Detect which cell encompasses the target text, then output its [x, y] center coordinate. 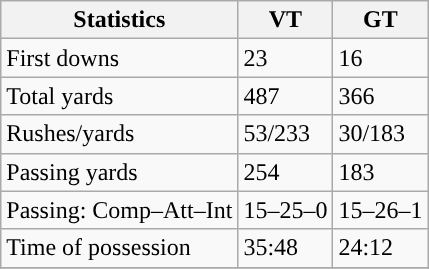
VT [286, 20]
35:48 [286, 248]
15–25–0 [286, 210]
487 [286, 96]
Passing yards [120, 172]
53/233 [286, 134]
24:12 [380, 248]
254 [286, 172]
Time of possession [120, 248]
30/183 [380, 134]
15–26–1 [380, 210]
Total yards [120, 96]
GT [380, 20]
First downs [120, 58]
23 [286, 58]
Passing: Comp–Att–Int [120, 210]
16 [380, 58]
Statistics [120, 20]
183 [380, 172]
366 [380, 96]
Rushes/yards [120, 134]
